Determine the (x, y) coordinate at the center of the cell enclosing the given text.  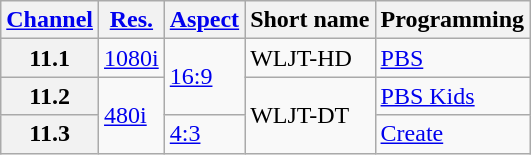
PBS Kids (452, 96)
4:3 (204, 134)
480i (132, 115)
Programming (452, 20)
Create (452, 134)
11.1 (50, 58)
Short name (310, 20)
11.3 (50, 134)
Aspect (204, 20)
WLJT-HD (310, 58)
11.2 (50, 96)
Res. (132, 20)
16:9 (204, 77)
PBS (452, 58)
1080i (132, 58)
Channel (50, 20)
WLJT-DT (310, 115)
